Capture the cell that displays the provided text and extract its (X, Y) central coordinate. 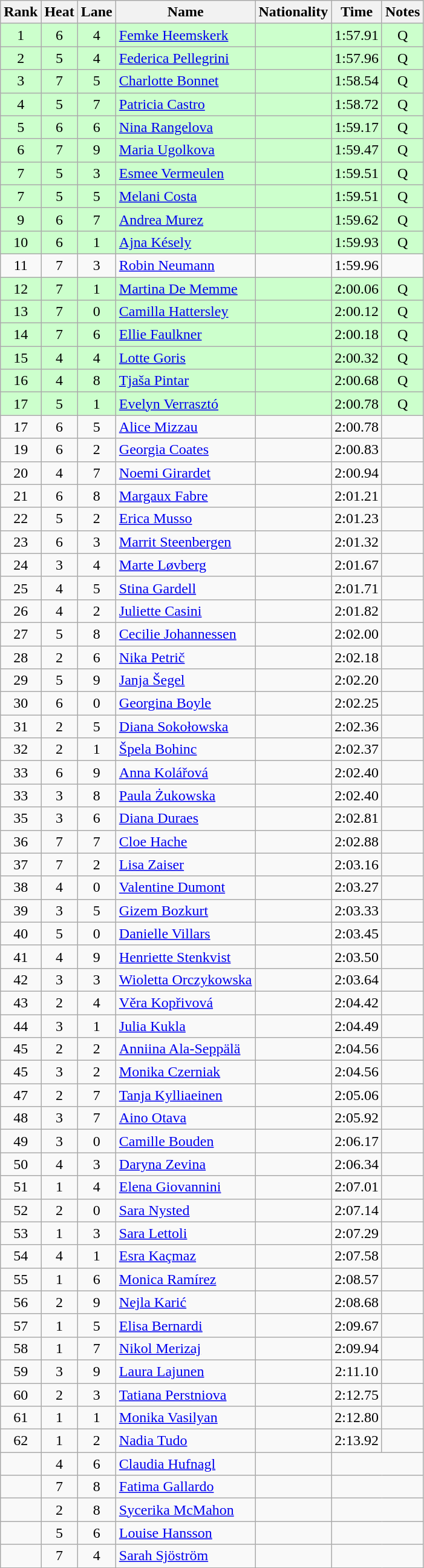
53 (21, 1233)
Sara Lettoli (185, 1233)
54 (21, 1256)
Claudia Hufnagl (185, 1464)
2:02.37 (357, 749)
2:01.67 (357, 565)
25 (21, 588)
Nationality (293, 12)
Nikol Merizaj (185, 1348)
2:03.27 (357, 888)
2:09.94 (357, 1348)
2:03.64 (357, 980)
Fatima Gallardo (185, 1487)
27 (21, 634)
Špela Bohinc (185, 749)
Andrea Murez (185, 219)
Paula Żukowska (185, 796)
Tatiana Perstniova (185, 1394)
Sarah Sjöström (185, 1556)
2:01.32 (357, 542)
Nadia Tudo (185, 1441)
Anna Kolářová (185, 772)
44 (21, 1026)
2:07.14 (357, 1210)
Esmee Vermeulen (185, 173)
Julia Kukla (185, 1026)
11 (21, 265)
57 (21, 1325)
24 (21, 565)
Heat (59, 12)
Robin Neumann (185, 265)
Georgia Coates (185, 450)
Gizem Bozkurt (185, 911)
37 (21, 865)
1:59.17 (357, 127)
Federica Pellegrini (185, 58)
2:03.16 (357, 865)
2:01.23 (357, 519)
Lotte Goris (185, 358)
56 (21, 1302)
2:11.10 (357, 1371)
2:07.01 (357, 1187)
Esra Kaçmaz (185, 1256)
61 (21, 1418)
43 (21, 1003)
2:05.92 (357, 1118)
12 (21, 289)
Camille Bouden (185, 1141)
2:07.58 (357, 1256)
28 (21, 657)
Maria Ugolkova (185, 150)
2:08.57 (357, 1279)
Rank (21, 12)
59 (21, 1371)
2:12.80 (357, 1418)
2:03.50 (357, 957)
2:12.75 (357, 1394)
1:57.91 (357, 35)
Daryna Zevina (185, 1164)
2:05.06 (357, 1095)
Melani Costa (185, 196)
2:00.94 (357, 473)
2:03.33 (357, 911)
Anniina Ala-Seppälä (185, 1049)
Charlotte Bonnet (185, 81)
50 (21, 1164)
2:02.25 (357, 703)
2:01.82 (357, 611)
22 (21, 519)
58 (21, 1348)
Juliette Casini (185, 611)
Louise Hansson (185, 1533)
52 (21, 1210)
Evelyn Verrasztó (185, 404)
Monika Vasilyan (185, 1418)
Tanja Kylliaeinen (185, 1095)
Janja Šegel (185, 680)
40 (21, 934)
Henriette Stenkvist (185, 957)
Cecilie Johannessen (185, 634)
Nika Petrič (185, 657)
13 (21, 312)
1:59.62 (357, 219)
51 (21, 1187)
Notes (402, 12)
2:00.18 (357, 335)
Stina Gardell (185, 588)
2:02.00 (357, 634)
Elena Giovannini (185, 1187)
Laura Lajunen (185, 1371)
2:00.12 (357, 312)
Diana Sokołowska (185, 726)
2:13.92 (357, 1441)
Danielle Villars (185, 934)
Marrit Steenbergen (185, 542)
1:58.54 (357, 81)
Sycerika McMahon (185, 1510)
35 (21, 819)
1:57.96 (357, 58)
55 (21, 1279)
23 (21, 542)
Femke Heemskerk (185, 35)
Time (357, 12)
Ellie Faulkner (185, 335)
16 (21, 381)
Lisa Zaiser (185, 865)
1:59.93 (357, 242)
Wioletta Orczykowska (185, 980)
2:07.29 (357, 1233)
Elisa Bernardi (185, 1325)
Monika Czerniak (185, 1072)
14 (21, 335)
Lane (97, 12)
1:59.96 (357, 265)
Alice Mizzau (185, 427)
Tjaša Pintar (185, 381)
Georgina Boyle (185, 703)
1:59.47 (357, 150)
2:06.34 (357, 1164)
Nina Rangelova (185, 127)
Monica Ramírez (185, 1279)
2:04.42 (357, 1003)
2:00.68 (357, 381)
2:09.67 (357, 1325)
42 (21, 980)
32 (21, 749)
36 (21, 842)
20 (21, 473)
2:00.06 (357, 289)
47 (21, 1095)
49 (21, 1141)
2:01.21 (357, 496)
2:02.81 (357, 819)
26 (21, 611)
Věra Kopřivová (185, 1003)
41 (21, 957)
2:04.49 (357, 1026)
Martina De Memme (185, 289)
2:01.71 (357, 588)
Noemi Girardet (185, 473)
Erica Musso (185, 519)
10 (21, 242)
30 (21, 703)
Diana Duraes (185, 819)
Valentine Dumont (185, 888)
Nejla Karić (185, 1302)
2:00.83 (357, 450)
21 (21, 496)
31 (21, 726)
Name (185, 12)
2:03.45 (357, 934)
2:02.36 (357, 726)
Patricia Castro (185, 104)
60 (21, 1394)
2:06.17 (357, 1141)
Marte Løvberg (185, 565)
2:08.68 (357, 1302)
38 (21, 888)
Camilla Hattersley (185, 312)
2:02.20 (357, 680)
Margaux Fabre (185, 496)
48 (21, 1118)
Aino Otava (185, 1118)
2:02.88 (357, 842)
39 (21, 911)
15 (21, 358)
Ajna Késely (185, 242)
29 (21, 680)
2:00.32 (357, 358)
Cloe Hache (185, 842)
62 (21, 1441)
Sara Nysted (185, 1210)
1:58.72 (357, 104)
19 (21, 450)
2:02.18 (357, 657)
